Identify which cell holds the provided text, then report its (X, Y) central coordinate. 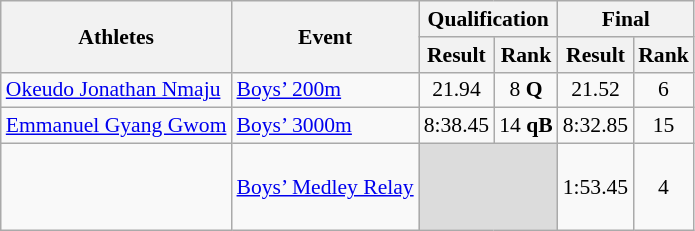
Boys’ Medley Relay (324, 188)
Boys’ 3000m (324, 126)
21.52 (596, 90)
1:53.45 (596, 188)
Boys’ 200m (324, 90)
21.94 (456, 90)
Qualification (488, 19)
Final (626, 19)
8 Q (526, 90)
4 (664, 188)
Athletes (116, 36)
8:38.45 (456, 126)
Event (324, 36)
14 qB (526, 126)
Emmanuel Gyang Gwom (116, 126)
8:32.85 (596, 126)
15 (664, 126)
Okeudo Jonathan Nmaju (116, 90)
6 (664, 90)
